Identify which cell holds the provided text, then report its (x, y) central coordinate. 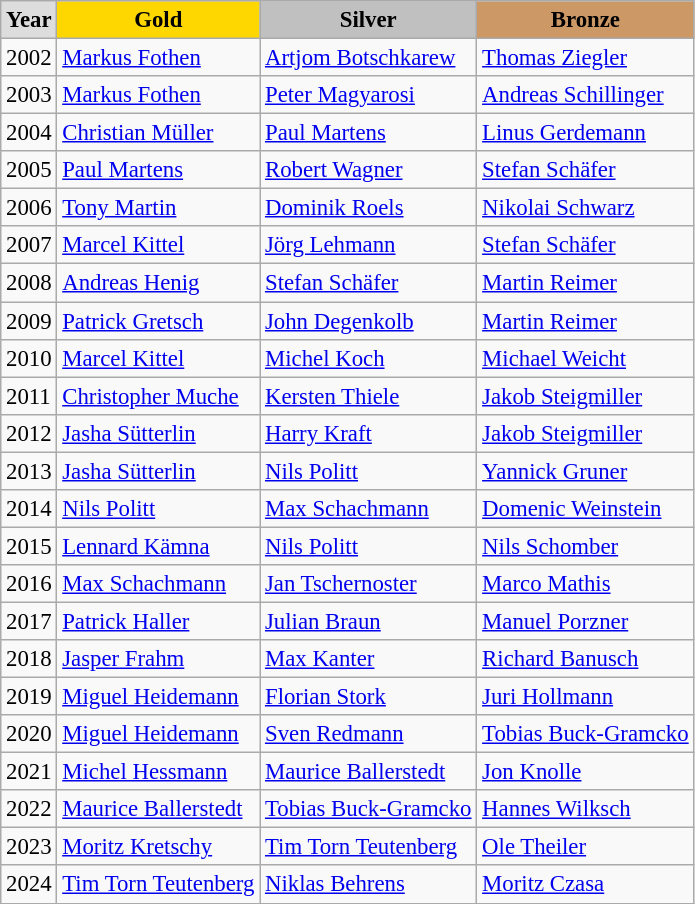
2002 (29, 58)
2005 (29, 170)
Julian Braun (368, 621)
2021 (29, 772)
2007 (29, 245)
2023 (29, 847)
Thomas Ziegler (586, 58)
Max Kanter (368, 659)
Manuel Porzner (586, 621)
Jon Knolle (586, 772)
Robert Wagner (368, 170)
Andreas Schillinger (586, 95)
Christopher Muche (158, 396)
Jan Tschernoster (368, 584)
Kersten Thiele (368, 396)
Hannes Wilksch (586, 809)
Michael Weicht (586, 358)
Nils Schomber (586, 546)
2011 (29, 396)
2006 (29, 208)
Gold (158, 20)
Richard Banusch (586, 659)
Bronze (586, 20)
Niklas Behrens (368, 885)
Lennard Kämna (158, 546)
Silver (368, 20)
2009 (29, 321)
2003 (29, 95)
Patrick Haller (158, 621)
Jasper Frahm (158, 659)
Peter Magyarosi (368, 95)
Ole Theiler (586, 847)
2022 (29, 809)
2018 (29, 659)
Tony Martin (158, 208)
2010 (29, 358)
Marco Mathis (586, 584)
Florian Stork (368, 697)
Harry Kraft (368, 433)
Moritz Czasa (586, 885)
2016 (29, 584)
2015 (29, 546)
Sven Redmann (368, 734)
2024 (29, 885)
Year (29, 20)
Jörg Lehmann (368, 245)
2008 (29, 283)
Domenic Weinstein (586, 509)
Nikolai Schwarz (586, 208)
Artjom Botschkarew (368, 58)
2020 (29, 734)
2019 (29, 697)
2014 (29, 509)
Linus Gerdemann (586, 133)
Patrick Gretsch (158, 321)
John Degenkolb (368, 321)
Andreas Henig (158, 283)
2017 (29, 621)
Michel Hessmann (158, 772)
2012 (29, 433)
2004 (29, 133)
Michel Koch (368, 358)
Juri Hollmann (586, 697)
2013 (29, 471)
Yannick Gruner (586, 471)
Christian Müller (158, 133)
Moritz Kretschy (158, 847)
Dominik Roels (368, 208)
